For the text-containing cell, return its midpoint in (x, y) coordinate format. 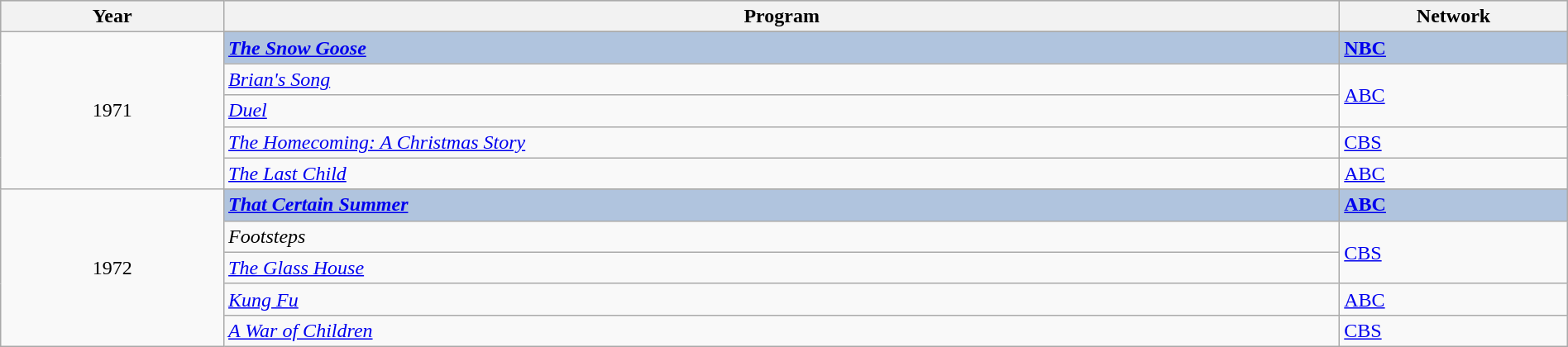
The Last Child (782, 173)
The Homecoming: A Christmas Story (782, 142)
1972 (112, 268)
A War of Children (782, 330)
Duel (782, 111)
1971 (112, 111)
NBC (1454, 48)
Network (1454, 17)
The Glass House (782, 268)
That Certain Summer (782, 205)
Brian's Song (782, 79)
Program (782, 17)
Year (112, 17)
The Snow Goose (782, 48)
Footsteps (782, 236)
Kung Fu (782, 299)
